Find where the given text appears and provide that cell's center as (X, Y) coordinate. 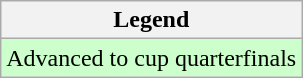
Advanced to cup quarterfinals (152, 58)
Legend (152, 20)
